Extract the (x, y) coordinate from the center of the cell holding the provided text.  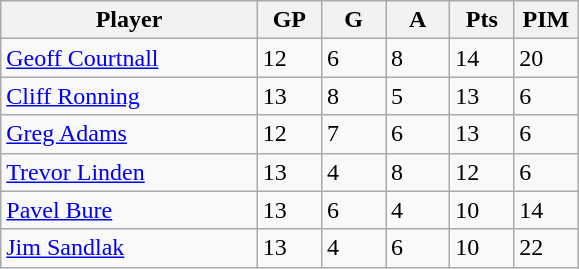
Player (130, 20)
A (418, 20)
Trevor Linden (130, 172)
Pavel Bure (130, 210)
5 (418, 96)
Pts (482, 20)
G (353, 20)
Jim Sandlak (130, 248)
22 (546, 248)
Cliff Ronning (130, 96)
Greg Adams (130, 134)
GP (289, 20)
20 (546, 58)
PIM (546, 20)
7 (353, 134)
Geoff Courtnall (130, 58)
